Extract the (x, y) coordinate from the center of the cell holding the provided text.  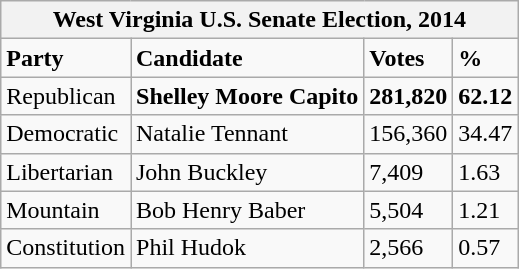
5,504 (408, 210)
Candidate (246, 58)
% (486, 58)
1.63 (486, 172)
1.21 (486, 210)
34.47 (486, 134)
John Buckley (246, 172)
Natalie Tennant (246, 134)
Phil Hudok (246, 248)
Democratic (66, 134)
2,566 (408, 248)
West Virginia U.S. Senate Election, 2014 (260, 20)
Votes (408, 58)
7,409 (408, 172)
Shelley Moore Capito (246, 96)
156,360 (408, 134)
Mountain (66, 210)
62.12 (486, 96)
Party (66, 58)
0.57 (486, 248)
281,820 (408, 96)
Bob Henry Baber (246, 210)
Republican (66, 96)
Libertarian (66, 172)
Constitution (66, 248)
